Provide the [x, y] coordinate of the cell's center where the given text is located.  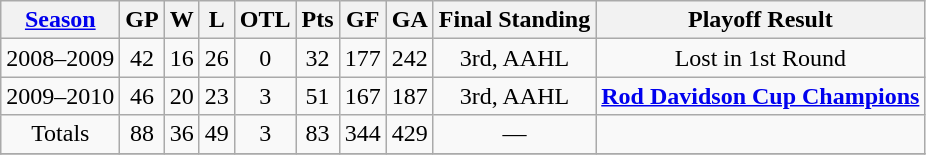
429 [410, 134]
242 [410, 58]
344 [362, 134]
167 [362, 96]
16 [182, 58]
49 [216, 134]
GA [410, 20]
L [216, 20]
Totals [60, 134]
51 [318, 96]
GP [142, 20]
2009–2010 [60, 96]
Lost in 1st Round [760, 58]
46 [142, 96]
GF [362, 20]
42 [142, 58]
32 [318, 58]
177 [362, 58]
Season [60, 20]
187 [410, 96]
Pts [318, 20]
0 [265, 58]
23 [216, 96]
26 [216, 58]
83 [318, 134]
36 [182, 134]
W [182, 20]
OTL [265, 20]
Playoff Result [760, 20]
Final Standing [514, 20]
— [514, 134]
Rod Davidson Cup Champions [760, 96]
2008–2009 [60, 58]
88 [142, 134]
20 [182, 96]
